Find where the given text appears and provide that cell's center as (X, Y) coordinate. 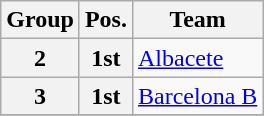
Barcelona B (197, 96)
Pos. (106, 20)
Team (197, 20)
Albacete (197, 58)
3 (40, 96)
Group (40, 20)
2 (40, 58)
